Scan for the cell matching the given text and deliver its [x, y] coordinate at center. 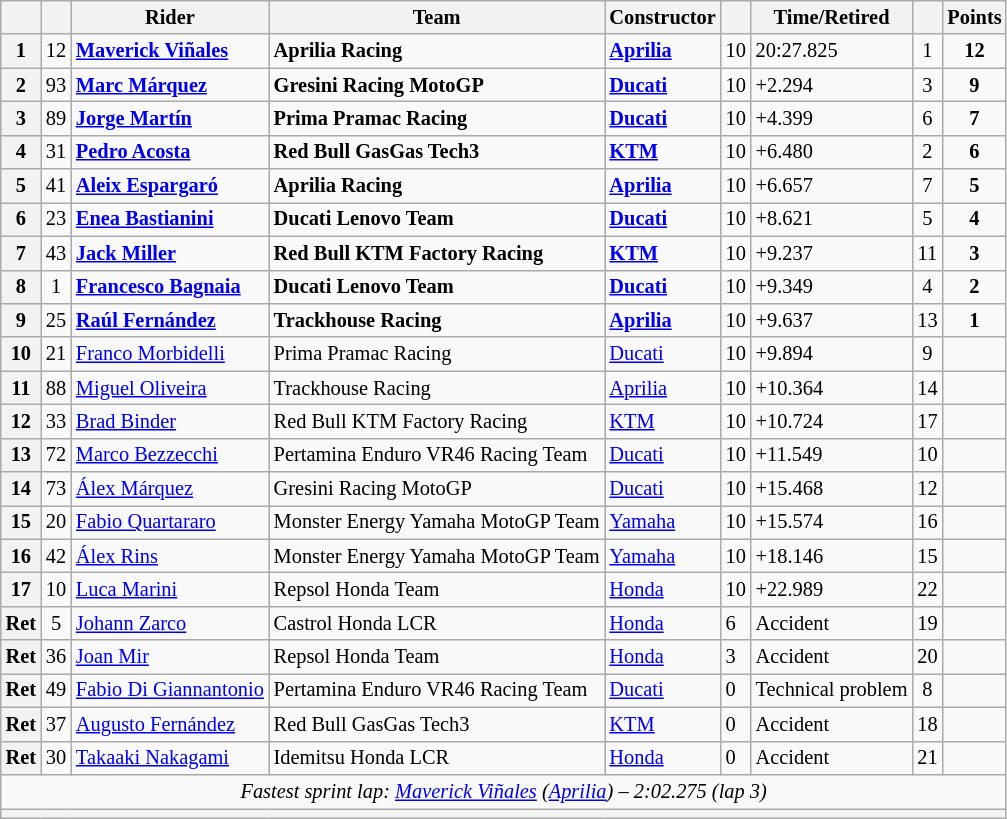
Castrol Honda LCR [437, 623]
Maverick Viñales [170, 51]
+10.364 [832, 388]
Technical problem [832, 690]
+6.480 [832, 152]
Marc Márquez [170, 85]
Fabio Di Giannantonio [170, 690]
Joan Mir [170, 657]
Jack Miller [170, 253]
Johann Zarco [170, 623]
49 [56, 690]
+4.399 [832, 118]
Raúl Fernández [170, 320]
Points [974, 17]
Time/Retired [832, 17]
31 [56, 152]
Augusto Fernández [170, 724]
25 [56, 320]
42 [56, 556]
33 [56, 421]
36 [56, 657]
20:27.825 [832, 51]
Francesco Bagnaia [170, 287]
73 [56, 489]
Idemitsu Honda LCR [437, 758]
Luca Marini [170, 589]
Álex Márquez [170, 489]
18 [927, 724]
41 [56, 186]
+10.724 [832, 421]
19 [927, 623]
23 [56, 219]
+9.237 [832, 253]
Rider [170, 17]
Fabio Quartararo [170, 522]
Takaaki Nakagami [170, 758]
43 [56, 253]
Pedro Acosta [170, 152]
Aleix Espargaró [170, 186]
+18.146 [832, 556]
Marco Bezzecchi [170, 455]
Franco Morbidelli [170, 354]
+8.621 [832, 219]
+22.989 [832, 589]
+2.294 [832, 85]
Enea Bastianini [170, 219]
72 [56, 455]
Jorge Martín [170, 118]
+9.349 [832, 287]
+15.574 [832, 522]
89 [56, 118]
Miguel Oliveira [170, 388]
+9.894 [832, 354]
93 [56, 85]
Team [437, 17]
Brad Binder [170, 421]
30 [56, 758]
Fastest sprint lap: Maverick Viñales (Aprilia) – 2:02.275 (lap 3) [504, 791]
Álex Rins [170, 556]
+6.657 [832, 186]
37 [56, 724]
88 [56, 388]
+11.549 [832, 455]
22 [927, 589]
+15.468 [832, 489]
Constructor [663, 17]
+9.637 [832, 320]
